Find where the given text appears and provide that cell's center as [X, Y] coordinate. 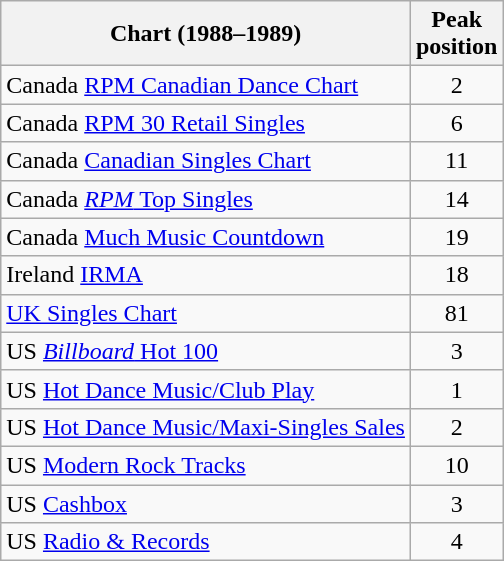
4 [456, 542]
US Billboard Hot 100 [206, 351]
US Radio & Records [206, 542]
11 [456, 161]
Peakposition [456, 34]
10 [456, 465]
6 [456, 123]
Canada RPM Canadian Dance Chart [206, 85]
Canada RPM Top Singles [206, 199]
18 [456, 275]
US Modern Rock Tracks [206, 465]
UK Singles Chart [206, 313]
14 [456, 199]
1 [456, 389]
US Cashbox [206, 503]
Ireland IRMA [206, 275]
19 [456, 237]
81 [456, 313]
US Hot Dance Music/Maxi-Singles Sales [206, 427]
Chart (1988–1989) [206, 34]
US Hot Dance Music/Club Play [206, 389]
Canada Canadian Singles Chart [206, 161]
Canada Much Music Countdown [206, 237]
Canada RPM 30 Retail Singles [206, 123]
